Locate the cell with the specified text and output its [X, Y] center coordinate. 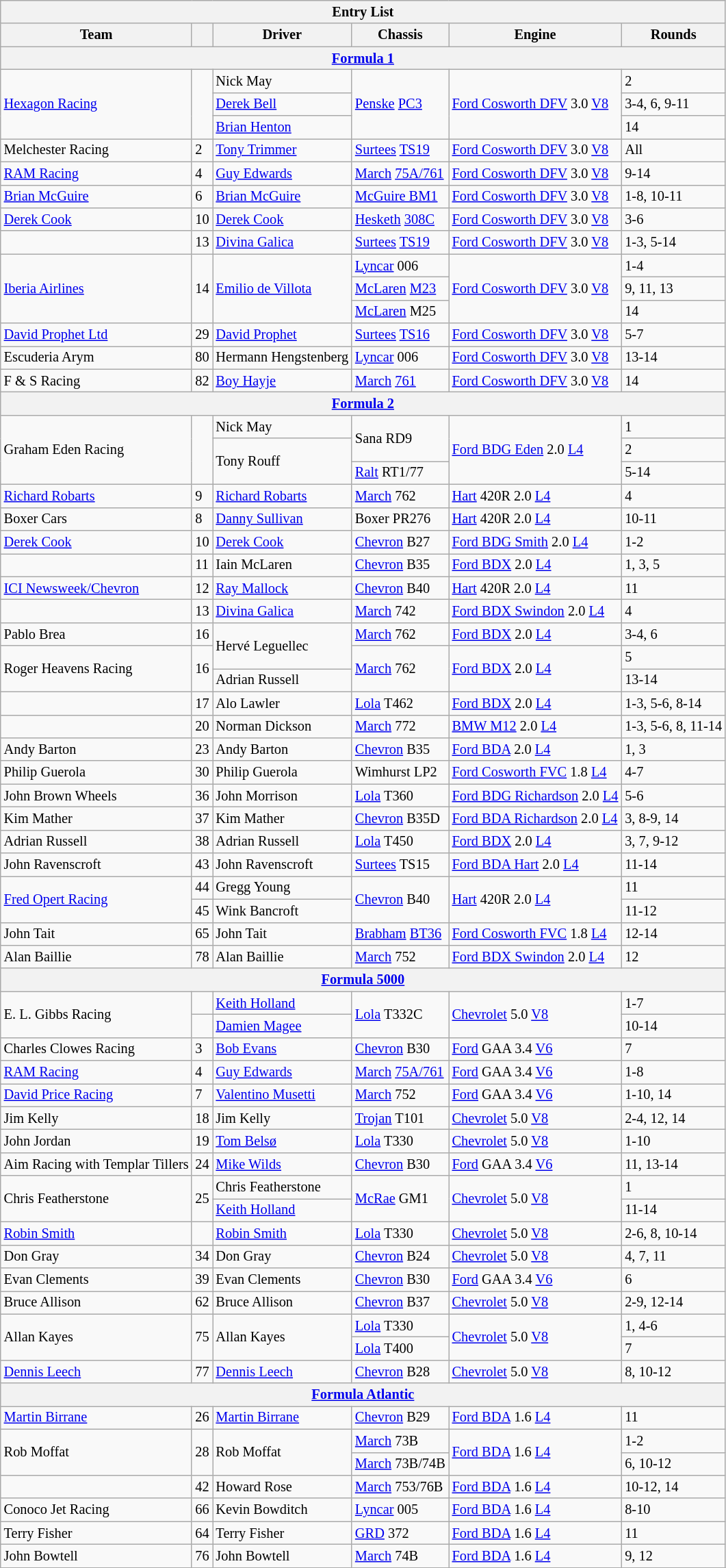
March 772 [400, 726]
Brabham BT36 [400, 934]
Emilio de Villota [283, 289]
Bob Evans [283, 1049]
Brian Henton [283, 127]
5-14 [673, 472]
9, 11, 13 [673, 288]
Entry List [363, 12]
Ralt RT1/77 [400, 472]
McRae GM1 [400, 1198]
23 [202, 749]
10-14 [673, 1026]
39 [202, 1279]
March 74B [400, 1556]
1-10 [673, 1141]
March 761 [400, 381]
34 [202, 1256]
38 [202, 842]
Wink Bancroft [283, 911]
March 73B/74B [400, 1464]
Norman Dickson [283, 726]
64 [202, 1533]
Conoco Jet Racing [96, 1510]
Penske PC3 [400, 104]
Tom Belsø [283, 1141]
3-4, 6, 9-11 [673, 104]
Ford BDG Richardson 2.0 L4 [535, 796]
2-4, 12, 14 [673, 1118]
Lola T400 [400, 1348]
19 [202, 1141]
Chevron B35D [400, 818]
Hesketh 308C [400, 219]
24 [202, 1164]
Boxer Cars [96, 519]
Alo Lawler [283, 703]
4-7 [673, 772]
44 [202, 887]
1-8, 10-11 [673, 197]
Escuderia Arym [96, 357]
1-3, 5-6, 8, 11-14 [673, 726]
1, 3, 5 [673, 565]
Formula 1 [363, 58]
Howard Rose [283, 1487]
20 [202, 726]
John Morrison [283, 796]
3-6 [673, 219]
Surtees TS16 [400, 335]
Team [96, 35]
John Jordan [96, 1141]
David Price Racing [96, 1095]
45 [202, 911]
John Brown Wheels [96, 796]
Chassis [400, 35]
25 [202, 1198]
1-8 [673, 1072]
Valentino Musetti [283, 1095]
Ray Mallock [283, 588]
Danny Sullivan [283, 519]
Hervé Leguellec [283, 645]
Chevron B27 [400, 542]
9, 12 [673, 1556]
18 [202, 1118]
9 [202, 496]
28 [202, 1452]
1, 4-6 [673, 1326]
Ford BDA Richardson 2.0 L4 [535, 818]
Lola T462 [400, 703]
65 [202, 934]
Boxer PR276 [400, 519]
Ford BDA 2.0 L4 [535, 749]
5-7 [673, 335]
17 [202, 703]
Lola T332C [400, 1015]
Graham Eden Racing [96, 449]
12-14 [673, 934]
8-10 [673, 1510]
Kevin Bowditch [283, 1510]
F & S Racing [96, 381]
37 [202, 818]
66 [202, 1510]
1-3, 5-6, 8-14 [673, 703]
McLaren M25 [400, 312]
Aim Racing with Templar Tillers [96, 1164]
Engine [535, 35]
Gregg Young [283, 887]
David Prophet Ltd [96, 335]
David Prophet [283, 335]
75 [202, 1337]
GRD 372 [400, 1533]
Surtees TS15 [400, 865]
Formula 5000 [363, 980]
8, 10-12 [673, 1371]
1-3, 5-14 [673, 242]
3, 7, 9-12 [673, 842]
3-4, 6 [673, 634]
26 [202, 1417]
Charles Clowes Racing [96, 1049]
3 [202, 1049]
42 [202, 1487]
Tony Trimmer [283, 150]
11, 13-14 [673, 1164]
Ford BDA Hart 2.0 L4 [535, 865]
Iberia Airlines [96, 289]
43 [202, 865]
Fred Opert Racing [96, 898]
March 73B [400, 1441]
76 [202, 1556]
Ford BDG Eden 2.0 L4 [535, 449]
Driver [283, 35]
Chevron B28 [400, 1371]
Wimhurst LP2 [400, 772]
Melchester Racing [96, 150]
1-10, 14 [673, 1095]
1-7 [673, 1003]
Derek Bell [283, 104]
2-9, 12-14 [673, 1302]
Lyncar 005 [400, 1510]
30 [202, 772]
Chevron B24 [400, 1256]
Hermann Hengstenberg [283, 357]
Sana RD9 [400, 438]
Ford BDG Smith 2.0 L4 [535, 542]
E. L. Gibbs Racing [96, 1015]
Formula Atlantic [363, 1395]
1, 3 [673, 749]
ICI Newsweek/Chevron [96, 588]
3, 8-9, 14 [673, 818]
6, 10-12 [673, 1464]
10-11 [673, 519]
8 [202, 519]
BMW M12 2.0 L4 [535, 726]
78 [202, 957]
Formula 2 [363, 403]
36 [202, 796]
Damien Magee [283, 1026]
10-12, 14 [673, 1487]
Chevron B29 [400, 1417]
Pablo Brea [96, 634]
9-14 [673, 173]
80 [202, 357]
Lola T360 [400, 796]
29 [202, 335]
11-12 [673, 911]
5 [673, 657]
Mike Wilds [283, 1164]
Roger Heavens Racing [96, 668]
Chevron B37 [400, 1302]
Trojan T101 [400, 1118]
McLaren M23 [400, 288]
Lola T450 [400, 842]
4, 7, 11 [673, 1256]
2-6, 8, 10-14 [673, 1233]
March 753/76B [400, 1487]
McGuire BM1 [400, 197]
Hexagon Racing [96, 104]
March 742 [400, 611]
Iain McLaren [283, 565]
Rounds [673, 35]
62 [202, 1302]
5-6 [673, 796]
77 [202, 1371]
Boy Hayje [283, 381]
Tony Rouff [283, 461]
1-4 [673, 266]
All [673, 150]
82 [202, 381]
